Extract the (X, Y) coordinate from the center of the cell holding the provided text.  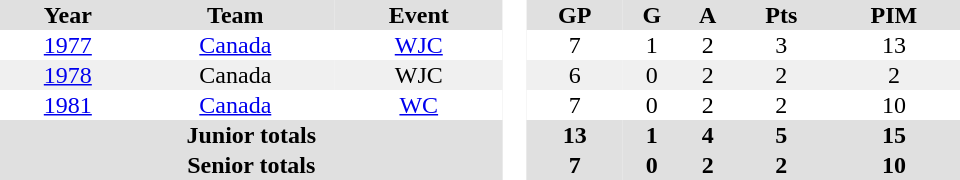
GP (574, 15)
WC (419, 105)
Year (68, 15)
6 (574, 75)
G (652, 15)
PIM (894, 15)
Senior totals (252, 165)
3 (782, 45)
Pts (782, 15)
1981 (68, 105)
A (708, 15)
1977 (68, 45)
Event (419, 15)
4 (708, 135)
5 (782, 135)
1978 (68, 75)
Junior totals (252, 135)
Team (236, 15)
15 (894, 135)
